Extract the (x, y) coordinate from the center of the cell holding the provided text.  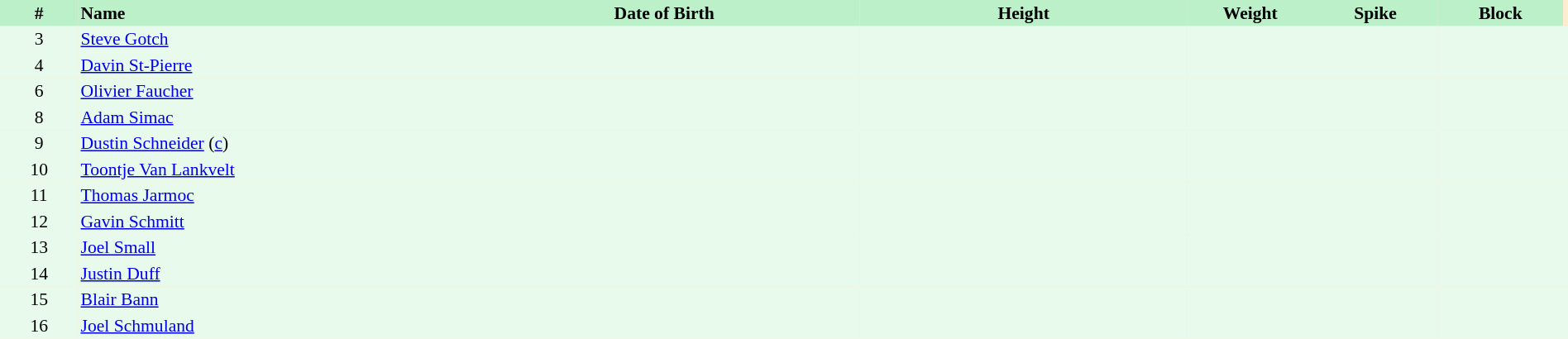
Dustin Schneider (c) (273, 144)
Height (1024, 13)
4 (39, 65)
Gavin Schmitt (273, 222)
15 (39, 299)
Justin Duff (273, 274)
Davin St-Pierre (273, 65)
6 (39, 91)
Joel Schmuland (273, 326)
Date of Birth (664, 13)
Toontje Van Lankvelt (273, 169)
Joel Small (273, 248)
11 (39, 195)
Spike (1374, 13)
Name (273, 13)
Block (1500, 13)
Steve Gotch (273, 40)
13 (39, 248)
Weight (1250, 13)
Thomas Jarmoc (273, 195)
10 (39, 169)
12 (39, 222)
# (39, 13)
8 (39, 117)
16 (39, 326)
Blair Bann (273, 299)
Adam Simac (273, 117)
Olivier Faucher (273, 91)
14 (39, 274)
3 (39, 40)
9 (39, 144)
